Pinpoint the cell where the given text exists, returning its (x, y) midpoint coordinate. 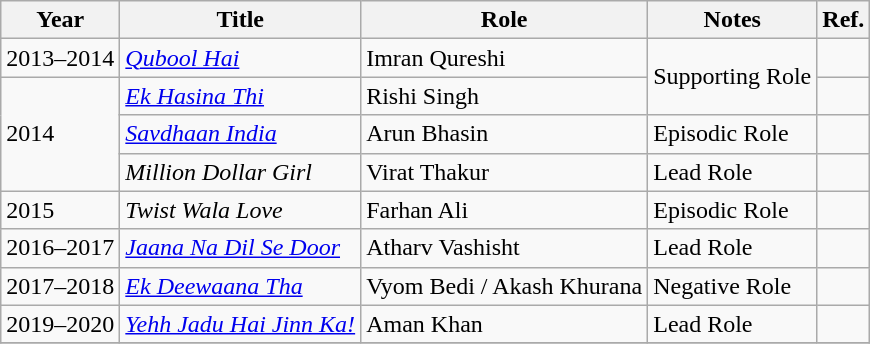
Vyom Bedi / Akash Khurana (504, 286)
2015 (60, 210)
Qubool Hai (240, 58)
Twist Wala Love (240, 210)
Savdhaan India (240, 134)
Title (240, 20)
Atharv Vashisht (504, 248)
Virat Thakur (504, 172)
Ref. (844, 20)
Arun Bhasin (504, 134)
Imran Qureshi (504, 58)
Aman Khan (504, 324)
Year (60, 20)
Jaana Na Dil Se Door (240, 248)
Ek Hasina Thi (240, 96)
Role (504, 20)
2014 (60, 134)
2017–2018 (60, 286)
Yehh Jadu Hai Jinn Ka! (240, 324)
Million Dollar Girl (240, 172)
Negative Role (732, 286)
Supporting Role (732, 77)
Ek Deewaana Tha (240, 286)
2013–2014 (60, 58)
2019–2020 (60, 324)
Notes (732, 20)
Rishi Singh (504, 96)
2016–2017 (60, 248)
Farhan Ali (504, 210)
